Find where the given text appears and provide that cell's center as (X, Y) coordinate. 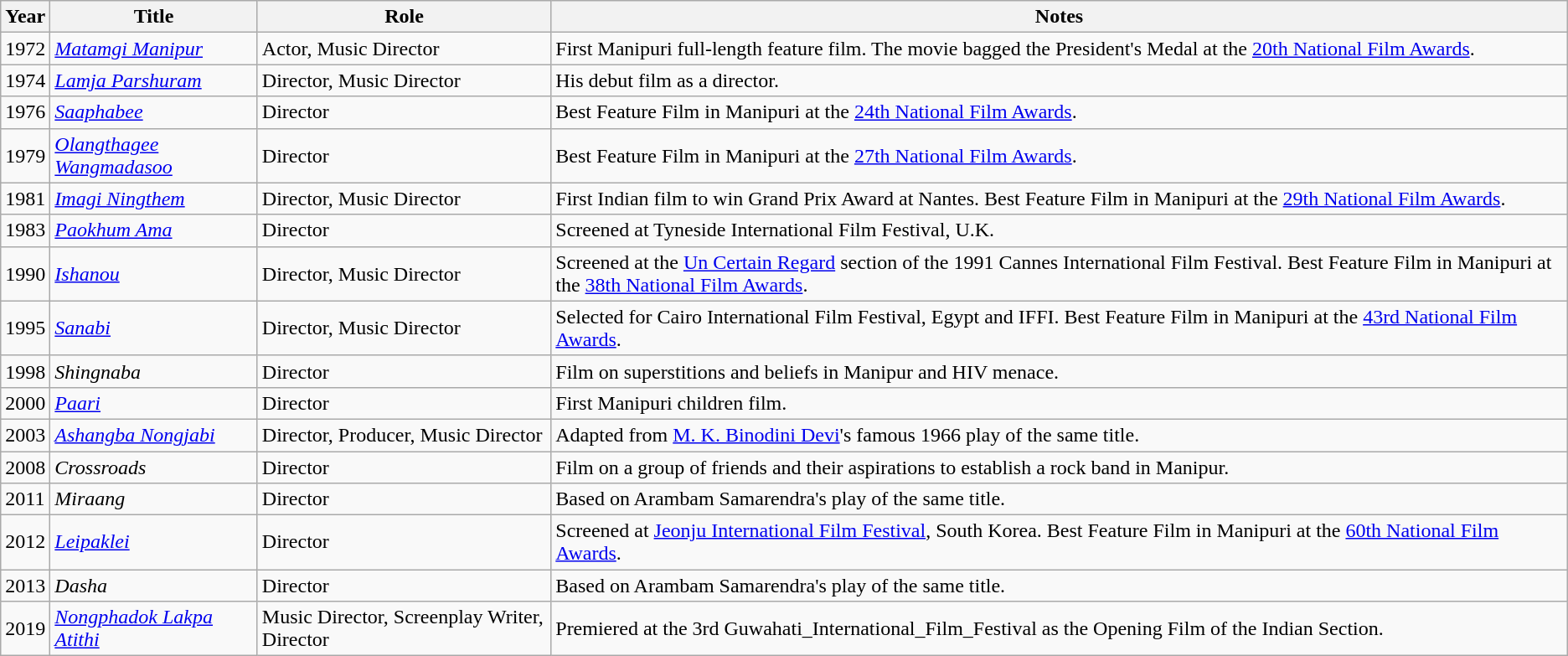
2003 (25, 435)
Music Director, Screenplay Writer, Director (404, 628)
Adapted from M. K. Binodini Devi's famous 1966 play of the same title. (1060, 435)
Ashangba Nongjabi (154, 435)
Role (404, 17)
Nongphadok Lakpa Atithi (154, 628)
1976 (25, 112)
2000 (25, 403)
Film on a group of friends and their aspirations to establish a rock band in Manipur. (1060, 467)
First Indian film to win Grand Prix Award at Nantes. Best Feature Film in Manipuri at the 29th National Film Awards. (1060, 199)
Premiered at the 3rd Guwahati_International_Film_Festival as the Opening Film of the Indian Section. (1060, 628)
2011 (25, 499)
Imagi Ningthem (154, 199)
Lamja Parshuram (154, 80)
First Manipuri full-length feature film. The movie bagged the President's Medal at the 20th National Film Awards. (1060, 49)
2019 (25, 628)
Dasha (154, 586)
1972 (25, 49)
Leipaklei (154, 543)
Best Feature Film in Manipuri at the 27th National Film Awards. (1060, 156)
Screened at Tyneside International Film Festival, U.K. (1060, 230)
Film on superstitions and beliefs in Manipur and HIV menace. (1060, 371)
Paari (154, 403)
Year (25, 17)
Best Feature Film in Manipuri at the 24th National Film Awards. (1060, 112)
2012 (25, 543)
Olangthagee Wangmadasoo (154, 156)
Title (154, 17)
1990 (25, 273)
2013 (25, 586)
1998 (25, 371)
Shingnaba (154, 371)
Ishanou (154, 273)
1974 (25, 80)
His debut film as a director. (1060, 80)
1981 (25, 199)
Crossroads (154, 467)
Screened at Jeonju International Film Festival, South Korea. Best Feature Film in Manipuri at the 60th National Film Awards. (1060, 543)
Director, Producer, Music Director (404, 435)
2008 (25, 467)
1983 (25, 230)
1995 (25, 328)
First Manipuri children film. (1060, 403)
Selected for Cairo International Film Festival, Egypt and IFFI. Best Feature Film in Manipuri at the 43rd National Film Awards. (1060, 328)
Notes (1060, 17)
Paokhum Ama (154, 230)
Actor, Music Director (404, 49)
1979 (25, 156)
Saaphabee (154, 112)
Miraang (154, 499)
Matamgi Manipur (154, 49)
Sanabi (154, 328)
